Detect which cell encompasses the target text, then output its (X, Y) center coordinate. 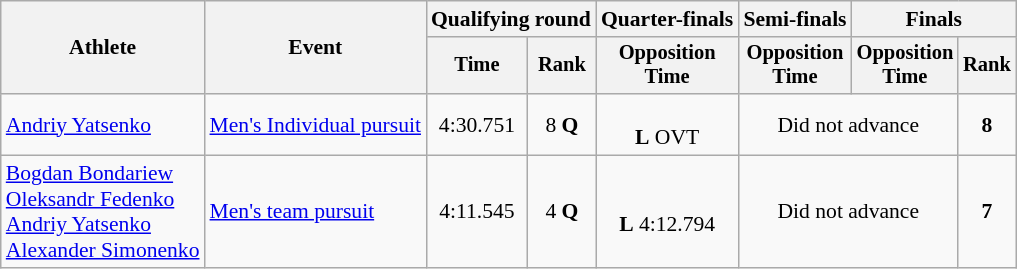
Men's team pursuit (316, 212)
7 (987, 212)
Semi-finals (794, 19)
8 Q (562, 124)
4:11.545 (477, 212)
8 (987, 124)
Quarter-finals (667, 19)
4:30.751 (477, 124)
4 Q (562, 212)
L OVT (667, 124)
Qualifying round (511, 19)
Time (477, 66)
Finals (934, 19)
L 4:12.794 (667, 212)
Andriy Yatsenko (103, 124)
Bogdan BondariewOleksandr FedenkoAndriy YatsenkoAlexander Simonenko (103, 212)
Athlete (103, 48)
Men's Individual pursuit (316, 124)
Event (316, 48)
